Return [x, y] of the center of cell containing provided text 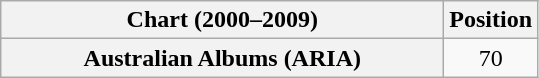
Australian Albums (ARIA) [222, 58]
70 [491, 58]
Position [491, 20]
Chart (2000–2009) [222, 20]
